Return [X, Y] of the center of cell containing provided text 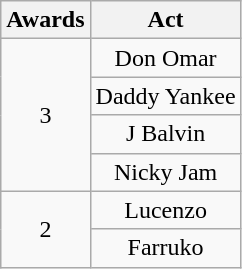
Act [166, 20]
3 [46, 115]
2 [46, 229]
Daddy Yankee [166, 96]
Lucenzo [166, 210]
Don Omar [166, 58]
Farruko [166, 248]
J Balvin [166, 134]
Nicky Jam [166, 172]
Awards [46, 20]
